For the text-containing cell, return its midpoint in [X, Y] coordinate format. 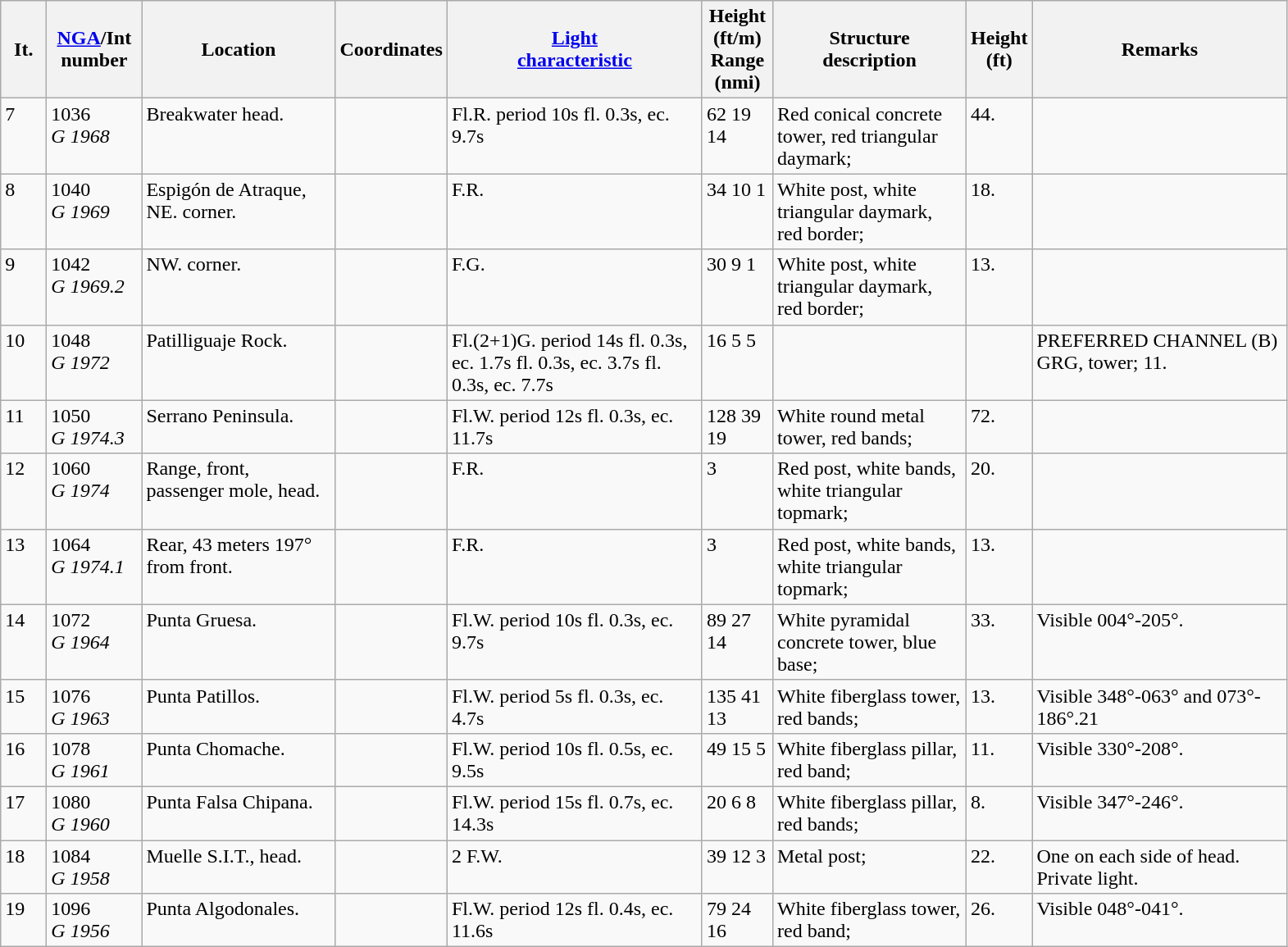
Fl.W. period 10s fl. 0.5s, ec. 9.5s [574, 759]
PREFERRED CHANNEL (B) GRG, tower; 11. [1159, 362]
Height (ft) [999, 49]
Serrano Peninsula. [239, 426]
Height (ft/m)Range (nmi) [737, 49]
9 [24, 287]
Coordinates [391, 49]
8 [24, 212]
1078G 1961 [94, 759]
Visible 004°-205°. [1159, 642]
Punta Falsa Chipana. [239, 813]
49 15 5 [737, 759]
Punta Algodonales. [239, 920]
13 [24, 567]
15 [24, 707]
Fl.W. period 12s fl. 0.4s, ec. 11.6s [574, 920]
7 [24, 136]
18 [24, 866]
Visible 048°-041°. [1159, 920]
1050G 1974.3 [94, 426]
It. [24, 49]
White fiberglass pillar, red bands; [869, 813]
14 [24, 642]
Remarks [1159, 49]
34 10 1 [737, 212]
11. [999, 759]
12 [24, 491]
Fl.R. period 10s fl. 0.3s, ec. 9.7s [574, 136]
33. [999, 642]
1064G 1974.1 [94, 567]
1096G 1956 [94, 920]
16 [24, 759]
White pyramidal concrete tower, blue base; [869, 642]
19 [24, 920]
Espigón de Atraque, NE. corner. [239, 212]
Range, front, passenger mole, head. [239, 491]
Punta Chomache. [239, 759]
Red conical concrete tower, red triangular daymark; [869, 136]
Structuredescription [869, 49]
Breakwater head. [239, 136]
62 19 14 [737, 136]
1042G 1969.2 [94, 287]
1076G 1963 [94, 707]
18. [999, 212]
17 [24, 813]
Lightcharacteristic [574, 49]
Rear, 43 meters 197° from front. [239, 567]
Fl.W. period 15s fl. 0.7s, ec. 14.3s [574, 813]
2 F.W. [574, 866]
1060G 1974 [94, 491]
Patilliguaje Rock. [239, 362]
1040G 1969 [94, 212]
30 9 1 [737, 287]
White fiberglass pillar, red band; [869, 759]
Visible 347°-246°. [1159, 813]
20. [999, 491]
44. [999, 136]
135 41 13 [737, 707]
Fl.W. period 12s fl. 0.3s, ec. 11.7s [574, 426]
NW. corner. [239, 287]
Muelle S.I.T., head. [239, 866]
8. [999, 813]
Fl.W. period 5s fl. 0.3s, ec. 4.7s [574, 707]
White fiberglass tower, red bands; [869, 707]
One on each side of head. Private light. [1159, 866]
39 12 3 [737, 866]
11 [24, 426]
1036G 1968 [94, 136]
Punta Gruesa. [239, 642]
White fiberglass tower, red band; [869, 920]
Metal post; [869, 866]
22. [999, 866]
F.G. [574, 287]
Fl.W. period 10s fl. 0.3s, ec. 9.7s [574, 642]
1048G 1972 [94, 362]
1080G 1960 [94, 813]
1072G 1964 [94, 642]
Location [239, 49]
72. [999, 426]
10 [24, 362]
89 27 14 [737, 642]
79 24 16 [737, 920]
Visible 330°-208°. [1159, 759]
16 5 5 [737, 362]
26. [999, 920]
White round metal tower, red bands; [869, 426]
Punta Patillos. [239, 707]
20 6 8 [737, 813]
Visible 348°-063° and 073°- 186°.21 [1159, 707]
NGA/Intnumber [94, 49]
Fl.(2+1)G. period 14s fl. 0.3s, ec. 1.7s fl. 0.3s, ec. 3.7s fl. 0.3s, ec. 7.7s [574, 362]
128 39 19 [737, 426]
1084G 1958 [94, 866]
